Return [X, Y] of the center of cell containing provided text 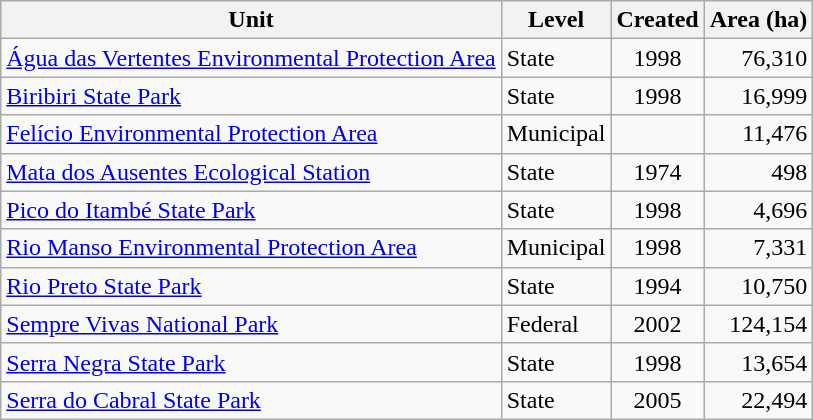
13,654 [758, 362]
Unit [251, 20]
1974 [658, 172]
Felício Environmental Protection Area [251, 134]
Level [556, 20]
10,750 [758, 286]
Rio Preto State Park [251, 286]
Rio Manso Environmental Protection Area [251, 248]
Created [658, 20]
Pico do Itambé State Park [251, 210]
Mata dos Ausentes Ecological Station [251, 172]
Area (ha) [758, 20]
Federal [556, 324]
22,494 [758, 400]
11,476 [758, 134]
498 [758, 172]
76,310 [758, 58]
Serra do Cabral State Park [251, 400]
16,999 [758, 96]
124,154 [758, 324]
2002 [658, 324]
1994 [658, 286]
Água das Vertentes Environmental Protection Area [251, 58]
4,696 [758, 210]
7,331 [758, 248]
Biribiri State Park [251, 96]
Serra Negra State Park [251, 362]
2005 [658, 400]
Sempre Vivas National Park [251, 324]
